Provide the (x, y) coordinate of the cell's center where the given text is located.  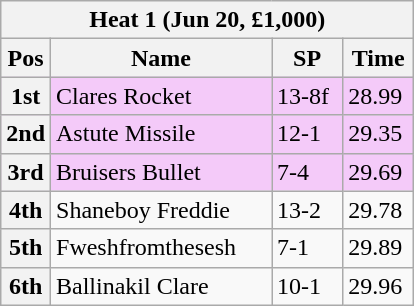
29.35 (378, 134)
12-1 (308, 134)
7-4 (308, 172)
Bruisers Bullet (162, 172)
SP (308, 58)
Clares Rocket (162, 96)
29.89 (378, 248)
10-1 (308, 286)
7-1 (308, 248)
1st (26, 96)
29.96 (378, 286)
29.78 (378, 210)
13-8f (308, 96)
Pos (26, 58)
Astute Missile (162, 134)
13-2 (308, 210)
29.69 (378, 172)
28.99 (378, 96)
Fweshfromthesesh (162, 248)
5th (26, 248)
4th (26, 210)
2nd (26, 134)
3rd (26, 172)
Shaneboy Freddie (162, 210)
Ballinakil Clare (162, 286)
Name (162, 58)
6th (26, 286)
Heat 1 (Jun 20, £1,000) (208, 20)
Time (378, 58)
